Search for the cell housing the specified text and yield its (X, Y) center coordinate. 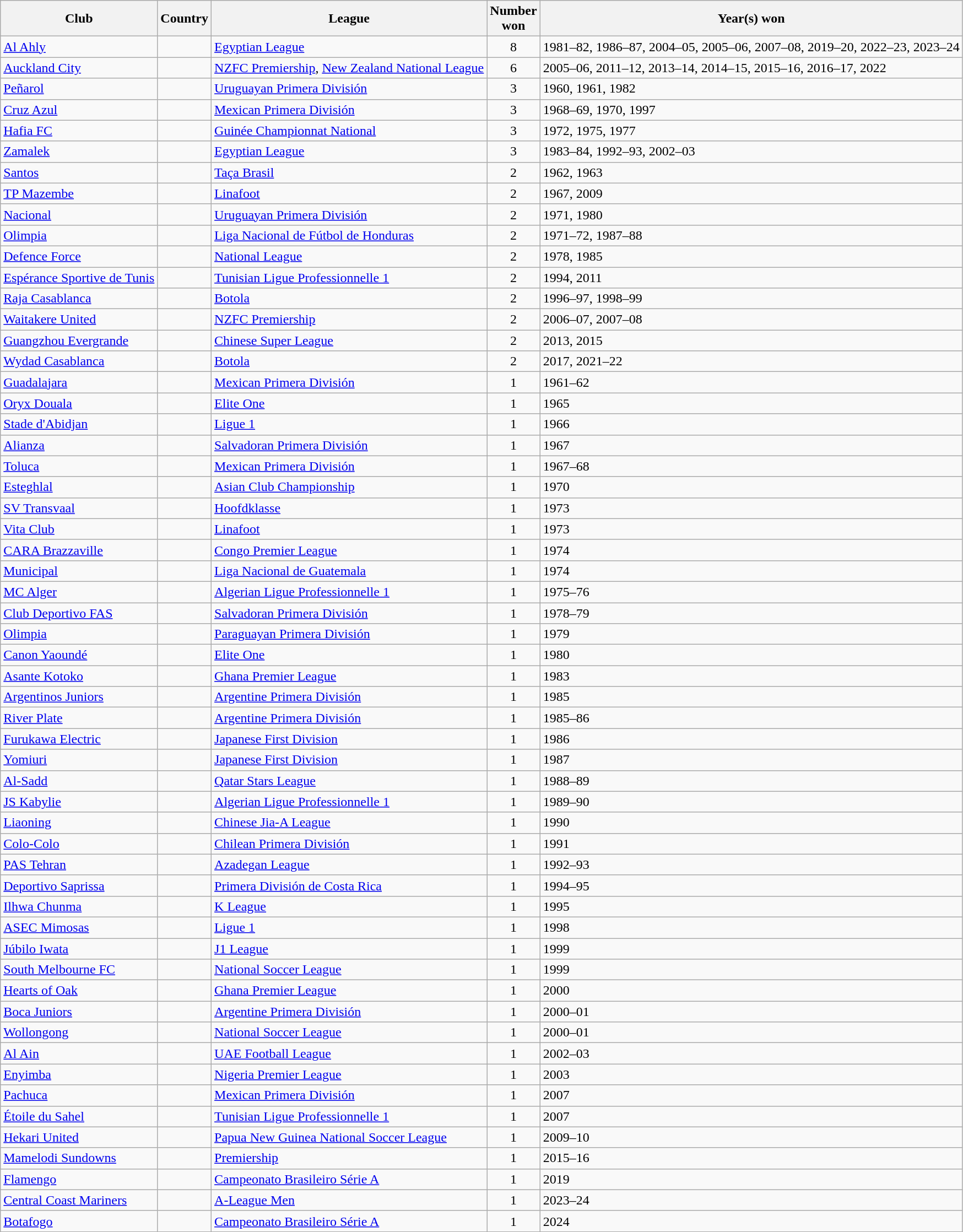
1978, 1985 (751, 256)
PAS Tehran (79, 864)
1991 (751, 844)
Alianza (79, 445)
Júbilo Iwata (79, 948)
Country (185, 19)
1967 (751, 445)
1961–62 (751, 382)
1995 (751, 906)
Liaoning (79, 823)
Furukawa Electric (79, 739)
Peñarol (79, 89)
Oryx Douala (79, 403)
J1 League (349, 948)
Zamalek (79, 152)
Liga Nacional de Fútbol de Honduras (349, 235)
Guadalajara (79, 382)
1965 (751, 403)
Club Deportivo FAS (79, 613)
1986 (751, 739)
Central Coast Mariners (79, 1200)
Argentinos Juniors (79, 697)
Chinese Jia-A League (349, 823)
1967–68 (751, 466)
2002–03 (751, 1053)
Mamelodi Sundowns (79, 1158)
A-League Men (349, 1200)
Santos (79, 172)
2009–10 (751, 1137)
1968–69, 1970, 1997 (751, 110)
Raja Casablanca (79, 299)
Asian Club Championship (349, 487)
SV Transvaal (79, 508)
Espérance Sportive de Tunis (79, 277)
8 (513, 47)
Nacional (79, 214)
2003 (751, 1074)
1981–82, 1986–87, 2004–05, 2005–06, 2007–08, 2019–20, 2022–23, 2023–24 (751, 47)
1962, 1963 (751, 172)
1998 (751, 927)
Congo Premier League (349, 550)
K League (349, 906)
1994, 2011 (751, 277)
1978–79 (751, 613)
1960, 1961, 1982 (751, 89)
Ilhwa Chunma (79, 906)
Chilean Primera División (349, 844)
Club (79, 19)
Hoofdklasse (349, 508)
Wydad Casablanca (79, 361)
Pachuca (79, 1095)
1996–97, 1998–99 (751, 299)
Al Ain (79, 1053)
Taça Brasil (349, 172)
Colo-Colo (79, 844)
1967, 2009 (751, 193)
1988–89 (751, 781)
2023–24 (751, 1200)
1985 (751, 697)
Auckland City (79, 68)
2015–16 (751, 1158)
Vita Club (79, 529)
1990 (751, 823)
JS Kabylie (79, 802)
Canon Yaoundé (79, 655)
Flamengo (79, 1179)
1992–93 (751, 864)
Defence Force (79, 256)
League (349, 19)
2006–07, 2007–08 (751, 320)
Azadegan League (349, 864)
2013, 2015 (751, 341)
Al Ahly (79, 47)
1966 (751, 424)
2017, 2021–22 (751, 361)
Waitakere United (79, 320)
6 (513, 68)
1985–86 (751, 718)
1989–90 (751, 802)
Liga Nacional de Guatemala (349, 571)
Wollongong (79, 1033)
1983–84, 1992–93, 2002–03 (751, 152)
Étoile du Sahel (79, 1116)
Paraguayan Primera División (349, 634)
Stade d'Abidjan (79, 424)
National League (349, 256)
River Plate (79, 718)
1971–72, 1987–88 (751, 235)
Enyimba (79, 1074)
Municipal (79, 571)
Premiership (349, 1158)
2019 (751, 1179)
MC Alger (79, 592)
Cruz Azul (79, 110)
Yomiuri (79, 760)
Al-Sadd (79, 781)
Guinée Championnat National (349, 131)
Asante Kotoko (79, 676)
Papua New Guinea National Soccer League (349, 1137)
Numberwon (513, 19)
1970 (751, 487)
Botafogo (79, 1221)
1994–95 (751, 885)
Year(s) won (751, 19)
Chinese Super League (349, 341)
1980 (751, 655)
2005–06, 2011–12, 2013–14, 2014–15, 2015–16, 2016–17, 2022 (751, 68)
South Melbourne FC (79, 970)
Hekari United (79, 1137)
NZFC Premiership (349, 320)
CARA Brazzaville (79, 550)
Deportivo Saprissa (79, 885)
1983 (751, 676)
Hearts of Oak (79, 991)
Boca Juniors (79, 1012)
Hafia FC (79, 131)
2024 (751, 1221)
UAE Football League (349, 1053)
Toluca (79, 466)
Guangzhou Evergrande (79, 341)
Primera División de Costa Rica (349, 885)
1979 (751, 634)
Qatar Stars League (349, 781)
1975–76 (751, 592)
Nigeria Premier League (349, 1074)
Esteghlal (79, 487)
1971, 1980 (751, 214)
TP Mazembe (79, 193)
2000 (751, 991)
1972, 1975, 1977 (751, 131)
NZFC Premiership, New Zealand National League (349, 68)
ASEC Mimosas (79, 927)
1987 (751, 760)
